Find where the given text appears and provide that cell's center as [x, y] coordinate. 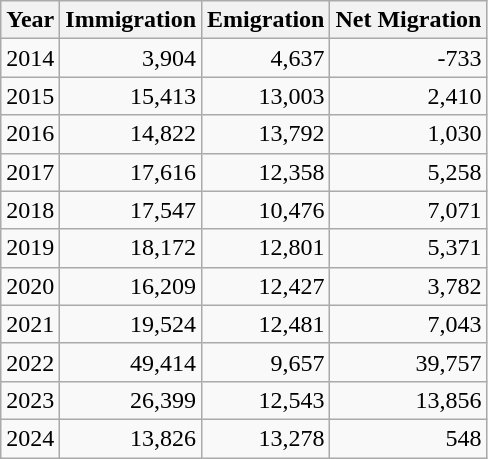
2024 [30, 438]
2014 [30, 58]
2022 [30, 362]
2018 [30, 210]
2015 [30, 96]
Immigration [131, 20]
13,278 [266, 438]
14,822 [131, 134]
2023 [30, 400]
Emigration [266, 20]
18,172 [131, 248]
19,524 [131, 324]
12,427 [266, 286]
12,481 [266, 324]
17,616 [131, 172]
13,856 [408, 400]
548 [408, 438]
16,209 [131, 286]
Net Migration [408, 20]
2017 [30, 172]
2,410 [408, 96]
13,003 [266, 96]
4,637 [266, 58]
2016 [30, 134]
3,782 [408, 286]
13,826 [131, 438]
12,358 [266, 172]
7,071 [408, 210]
7,043 [408, 324]
Year [30, 20]
17,547 [131, 210]
5,258 [408, 172]
12,543 [266, 400]
26,399 [131, 400]
39,757 [408, 362]
5,371 [408, 248]
9,657 [266, 362]
13,792 [266, 134]
2020 [30, 286]
3,904 [131, 58]
2019 [30, 248]
10,476 [266, 210]
15,413 [131, 96]
49,414 [131, 362]
12,801 [266, 248]
2021 [30, 324]
1,030 [408, 134]
-733 [408, 58]
